Provide the [X, Y] coordinate of the cell's center where the given text is located.  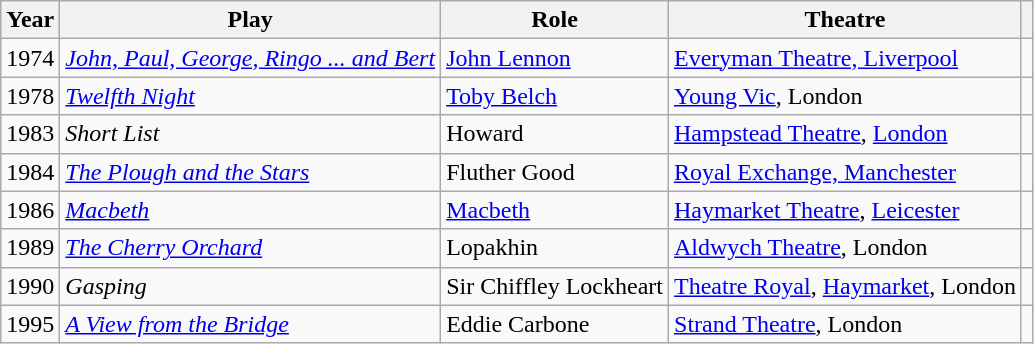
Year [30, 20]
1983 [30, 134]
John Lennon [555, 58]
Howard [555, 134]
The Plough and the Stars [250, 172]
Royal Exchange, Manchester [846, 172]
Strand Theatre, London [846, 324]
Twelfth Night [250, 96]
Theatre [846, 20]
1990 [30, 286]
Role [555, 20]
Eddie Carbone [555, 324]
1995 [30, 324]
Toby Belch [555, 96]
1984 [30, 172]
Sir Chiffley Lockheart [555, 286]
Haymarket Theatre, Leicester [846, 210]
Play [250, 20]
John, Paul, George, Ringo ... and Bert [250, 58]
Hampstead Theatre, London [846, 134]
A View from the Bridge [250, 324]
1974 [30, 58]
Everyman Theatre, Liverpool [846, 58]
The Cherry Orchard [250, 248]
Theatre Royal, Haymarket, London [846, 286]
Short List [250, 134]
Aldwych Theatre, London [846, 248]
Fluther Good [555, 172]
Gasping [250, 286]
1986 [30, 210]
Young Vic, London [846, 96]
Lopakhin [555, 248]
1989 [30, 248]
1978 [30, 96]
